Pinpoint the cell where the given text exists, returning its [x, y] midpoint coordinate. 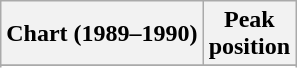
Peakposition [249, 34]
Chart (1989–1990) [102, 34]
